Scan for the cell matching the given text and deliver its (x, y) coordinate at center. 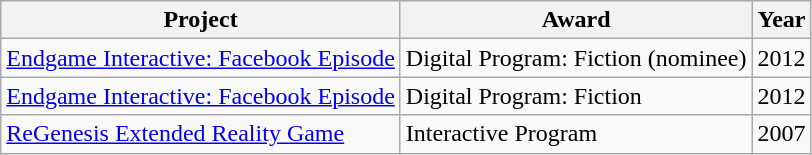
Award (576, 20)
Year (782, 20)
ReGenesis Extended Reality Game (201, 134)
Interactive Program (576, 134)
Project (201, 20)
Digital Program: Fiction (nominee) (576, 58)
Digital Program: Fiction (576, 96)
2007 (782, 134)
